Provide the (x, y) coordinate of the cell's center where the given text is located.  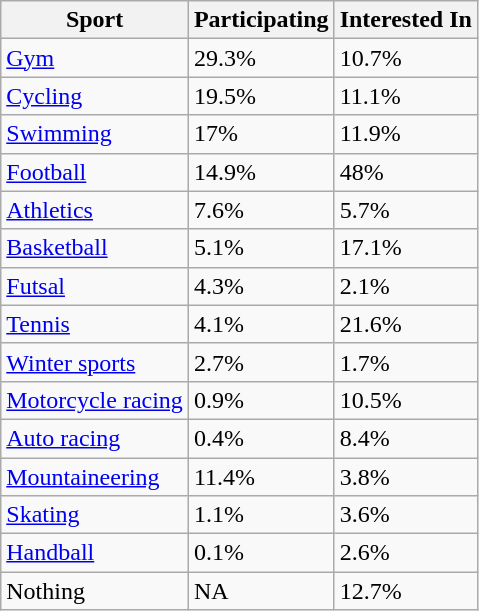
2.1% (406, 286)
Skating (95, 515)
Futsal (95, 286)
Cycling (95, 96)
Handball (95, 553)
29.3% (261, 58)
8.4% (406, 438)
14.9% (261, 172)
0.1% (261, 553)
10.7% (406, 58)
48% (406, 172)
11.1% (406, 96)
Nothing (95, 591)
7.6% (261, 210)
17.1% (406, 248)
Motorcycle racing (95, 400)
Auto racing (95, 438)
2.7% (261, 362)
1.1% (261, 515)
19.5% (261, 96)
Tennis (95, 324)
21.6% (406, 324)
2.6% (406, 553)
3.8% (406, 477)
17% (261, 134)
Football (95, 172)
Interested In (406, 20)
4.1% (261, 324)
5.1% (261, 248)
10.5% (406, 400)
Gym (95, 58)
1.7% (406, 362)
3.6% (406, 515)
Participating (261, 20)
Winter sports (95, 362)
Mountaineering (95, 477)
Basketball (95, 248)
11.4% (261, 477)
11.9% (406, 134)
Sport (95, 20)
NA (261, 591)
5.7% (406, 210)
4.3% (261, 286)
12.7% (406, 591)
Athletics (95, 210)
0.9% (261, 400)
0.4% (261, 438)
Swimming (95, 134)
